Find where the given text appears and provide that cell's center as [X, Y] coordinate. 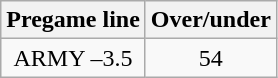
54 [210, 58]
Over/under [210, 20]
Pregame line [74, 20]
ARMY –3.5 [74, 58]
